Determine the [x, y] coordinate at the center of the cell enclosing the given text.  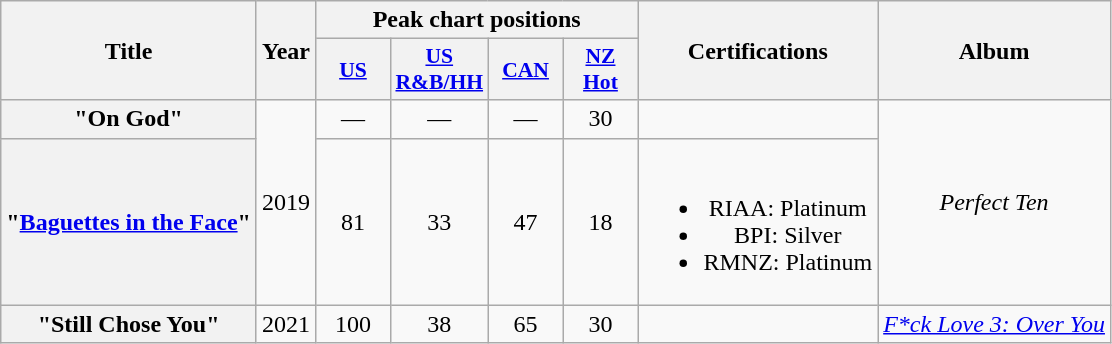
US [354, 70]
33 [439, 222]
Perfect Ten [994, 202]
38 [439, 324]
47 [526, 222]
NZHot [600, 70]
Title [129, 50]
"Still Chose You" [129, 324]
CAN [526, 70]
Album [994, 50]
"On God" [129, 119]
18 [600, 222]
65 [526, 324]
Year [286, 50]
81 [354, 222]
Peak chart positions [477, 20]
USR&B/HH [439, 70]
100 [354, 324]
RIAA: PlatinumBPI: SilverRMNZ: Platinum [758, 222]
2019 [286, 202]
F*ck Love 3: Over You [994, 324]
"Baguettes in the Face" [129, 222]
Certifications [758, 50]
2021 [286, 324]
